From the cell containing the given text, extract its center point as [X, Y] coordinate. 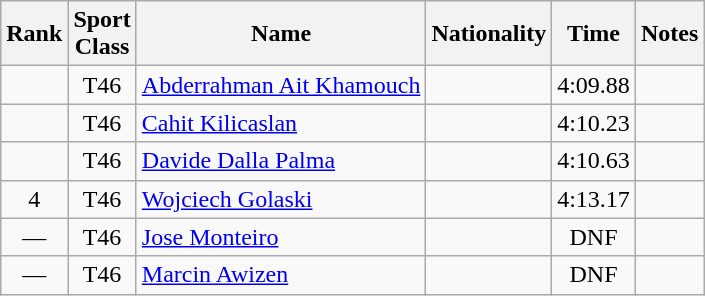
Nationality [489, 34]
4:13.17 [594, 199]
4 [34, 199]
Marcin Awizen [281, 275]
Abderrahman Ait Khamouch [281, 85]
4:10.23 [594, 123]
Rank [34, 34]
SportClass [102, 34]
4:10.63 [594, 161]
Wojciech Golaski [281, 199]
Cahit Kilicaslan [281, 123]
Name [281, 34]
Notes [669, 34]
Jose Monteiro [281, 237]
Time [594, 34]
Davide Dalla Palma [281, 161]
4:09.88 [594, 85]
